From the cell containing the given text, extract its center point as [X, Y] coordinate. 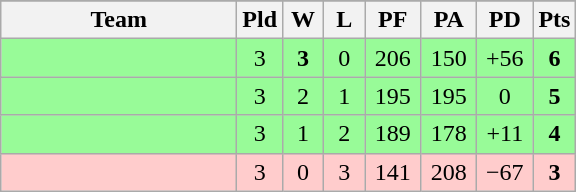
Team [119, 20]
178 [449, 134]
PA [449, 20]
5 [554, 96]
Pts [554, 20]
206 [393, 58]
W [304, 20]
208 [449, 172]
150 [449, 58]
141 [393, 172]
L [344, 20]
PF [393, 20]
Pld [260, 20]
4 [554, 134]
−67 [505, 172]
189 [393, 134]
6 [554, 58]
+56 [505, 58]
+11 [505, 134]
PD [505, 20]
